For the text-containing cell, return its midpoint in (X, Y) coordinate format. 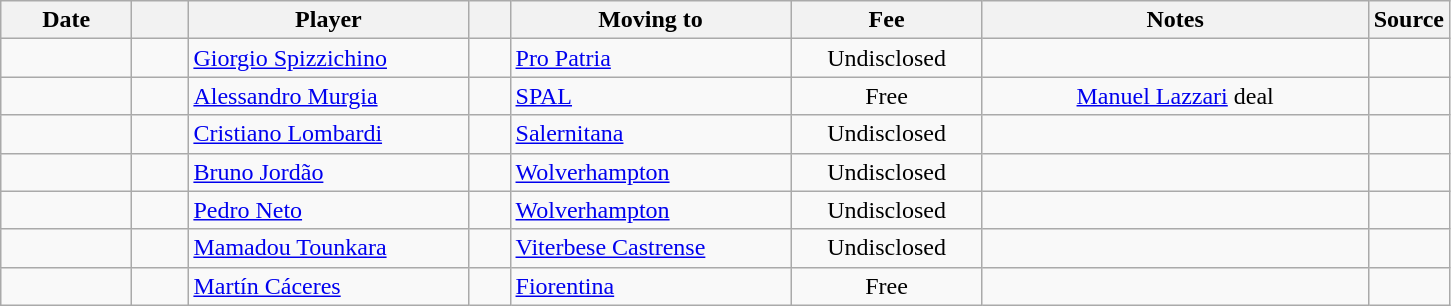
Fiorentina (650, 286)
Fee (886, 20)
Salernitana (650, 134)
Alessandro Murgia (328, 96)
Date (66, 20)
Cristiano Lombardi (328, 134)
Giorgio Spizzichino (328, 58)
Pedro Neto (328, 210)
Bruno Jordão (328, 172)
Pro Patria (650, 58)
Player (328, 20)
Moving to (650, 20)
Mamadou Tounkara (328, 248)
Manuel Lazzari deal (1175, 96)
Source (1408, 20)
Martín Cáceres (328, 286)
Notes (1175, 20)
Viterbese Castrense (650, 248)
SPAL (650, 96)
